From the cell containing the given text, extract its center point as (x, y) coordinate. 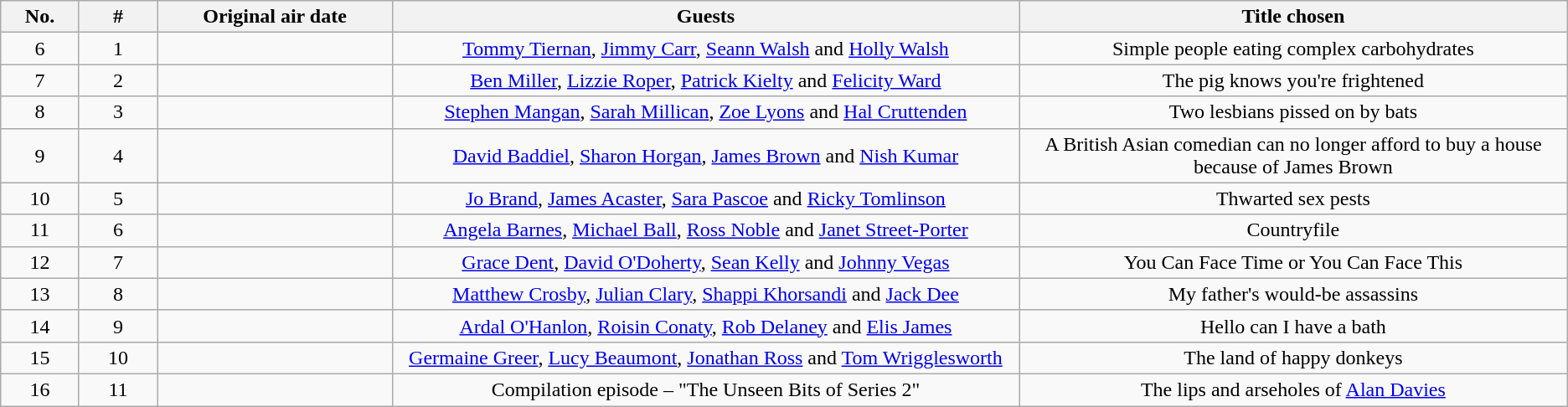
Simple people eating complex carbohydrates (1293, 49)
Original air date (275, 17)
No. (40, 17)
My father's would-be assassins (1293, 294)
Thwarted sex pests (1293, 198)
16 (40, 389)
You Can Face Time or You Can Face This (1293, 262)
1 (118, 49)
Countryfile (1293, 230)
Title chosen (1293, 17)
The pig knows you're frightened (1293, 80)
14 (40, 326)
Grace Dent, David O'Doherty, Sean Kelly and Johnny Vegas (705, 262)
Compilation episode – "The Unseen Bits of Series 2" (705, 389)
Tommy Tiernan, Jimmy Carr, Seann Walsh and Holly Walsh (705, 49)
Angela Barnes, Michael Ball, Ross Noble and Janet Street-Porter (705, 230)
5 (118, 198)
David Baddiel, Sharon Horgan, James Brown and Nish Kumar (705, 156)
Guests (705, 17)
Matthew Crosby, Julian Clary, Shappi Khorsandi and Jack Dee (705, 294)
A British Asian comedian can no longer afford to buy a house because of James Brown (1293, 156)
Two lesbians pissed on by bats (1293, 112)
Stephen Mangan, Sarah Millican, Zoe Lyons and Hal Cruttenden (705, 112)
Ben Miller, Lizzie Roper, Patrick Kielty and Felicity Ward (705, 80)
Hello can I have a bath (1293, 326)
The lips and arseholes of Alan Davies (1293, 389)
The land of happy donkeys (1293, 358)
Germaine Greer, Lucy Beaumont, Jonathan Ross and Tom Wrigglesworth (705, 358)
# (118, 17)
15 (40, 358)
3 (118, 112)
Jo Brand, James Acaster, Sara Pascoe and Ricky Tomlinson (705, 198)
13 (40, 294)
Ardal O'Hanlon, Roisin Conaty, Rob Delaney and Elis James (705, 326)
12 (40, 262)
2 (118, 80)
4 (118, 156)
